Provide the (X, Y) coordinate of the cell's center where the given text is located.  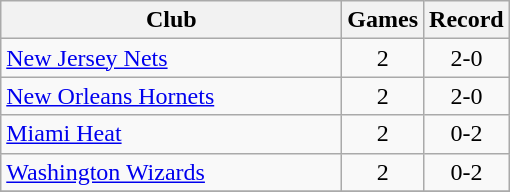
Games (383, 20)
Miami Heat (172, 134)
New Orleans Hornets (172, 96)
Record (467, 20)
New Jersey Nets (172, 58)
Club (172, 20)
Washington Wizards (172, 172)
